Provide the (X, Y) coordinate of the cell's center where the given text is located.  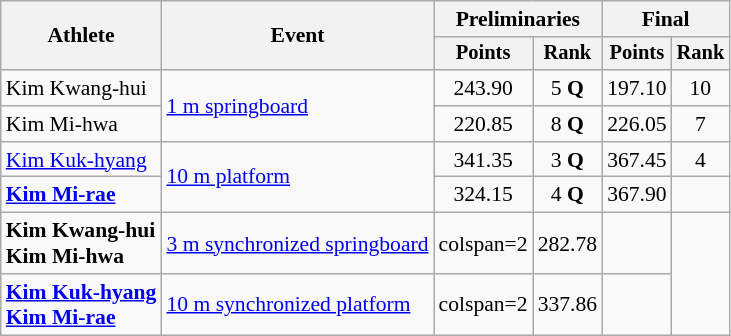
Final (666, 19)
8 Q (568, 124)
Kim Kuk-hyang (82, 160)
Athlete (82, 36)
367.90 (636, 195)
243.90 (484, 88)
7 (701, 124)
220.85 (484, 124)
226.05 (636, 124)
3 Q (568, 160)
367.45 (636, 160)
Kim Kwang-hui (82, 88)
10 m platform (297, 178)
337.86 (568, 304)
Kim Mi-hwa (82, 124)
1 m springboard (297, 106)
282.78 (568, 244)
197.10 (636, 88)
Kim Kuk-hyangKim Mi-rae (82, 304)
Kim Kwang-huiKim Mi-hwa (82, 244)
Kim Mi-rae (82, 195)
10 m synchronized platform (297, 304)
5 Q (568, 88)
10 (701, 88)
341.35 (484, 160)
Preliminaries (518, 19)
4 Q (568, 195)
3 m synchronized springboard (297, 244)
4 (701, 160)
324.15 (484, 195)
Event (297, 36)
